Capture the cell that displays the provided text and extract its (X, Y) central coordinate. 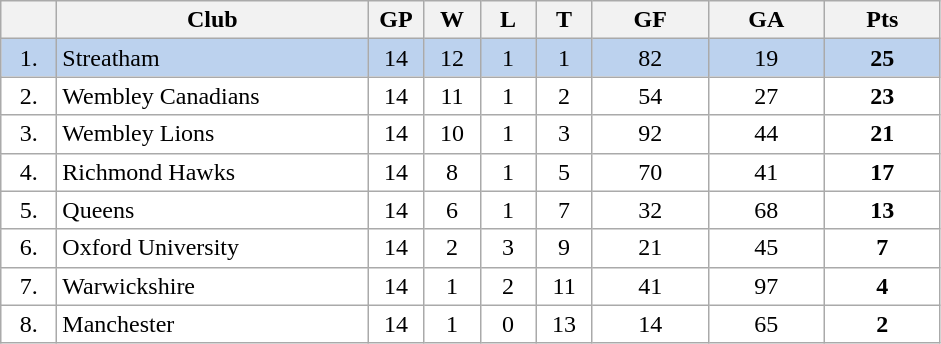
GP (396, 20)
10 (452, 134)
T (564, 20)
44 (766, 134)
8. (29, 324)
12 (452, 58)
23 (882, 96)
GA (766, 20)
1. (29, 58)
92 (650, 134)
17 (882, 172)
3. (29, 134)
8 (452, 172)
Pts (882, 20)
Wembley Lions (212, 134)
65 (766, 324)
68 (766, 210)
97 (766, 286)
4 (882, 286)
Warwickshire (212, 286)
70 (650, 172)
27 (766, 96)
9 (564, 248)
L (508, 20)
82 (650, 58)
Manchester (212, 324)
2. (29, 96)
Oxford University (212, 248)
5 (564, 172)
4. (29, 172)
GF (650, 20)
Queens (212, 210)
7. (29, 286)
Richmond Hawks (212, 172)
5. (29, 210)
Club (212, 20)
6 (452, 210)
Wembley Canadians (212, 96)
0 (508, 324)
45 (766, 248)
6. (29, 248)
54 (650, 96)
Streatham (212, 58)
32 (650, 210)
W (452, 20)
25 (882, 58)
19 (766, 58)
